Return the (x, y) coordinate for the center point of the cell that contains the specified text.  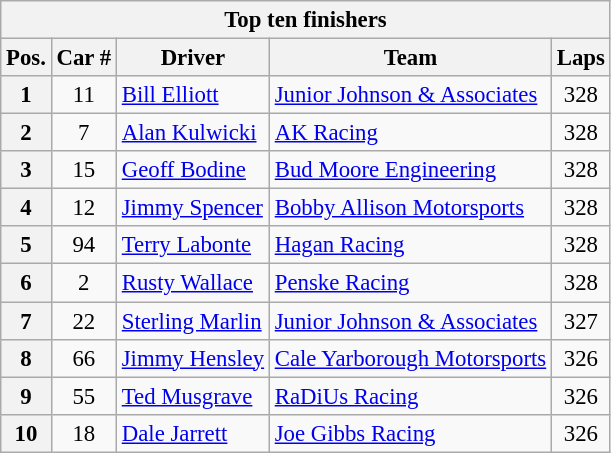
Top ten finishers (306, 20)
Joe Gibbs Racing (410, 433)
Terry Labonte (192, 245)
3 (26, 170)
327 (580, 321)
Dale Jarrett (192, 433)
4 (26, 208)
Driver (192, 58)
15 (84, 170)
Bill Elliott (192, 95)
18 (84, 433)
Penske Racing (410, 283)
Car # (84, 58)
Laps (580, 58)
AK Racing (410, 133)
Rusty Wallace (192, 283)
55 (84, 396)
Bobby Allison Motorsports (410, 208)
Cale Yarborough Motorsports (410, 358)
9 (26, 396)
1 (26, 95)
6 (26, 283)
8 (26, 358)
22 (84, 321)
10 (26, 433)
11 (84, 95)
Sterling Marlin (192, 321)
94 (84, 245)
Geoff Bodine (192, 170)
66 (84, 358)
Jimmy Hensley (192, 358)
Bud Moore Engineering (410, 170)
Hagan Racing (410, 245)
12 (84, 208)
5 (26, 245)
Alan Kulwicki (192, 133)
Ted Musgrave (192, 396)
Pos. (26, 58)
RaDiUs Racing (410, 396)
Jimmy Spencer (192, 208)
Team (410, 58)
